Locate the cell with the specified text and output its (X, Y) center coordinate. 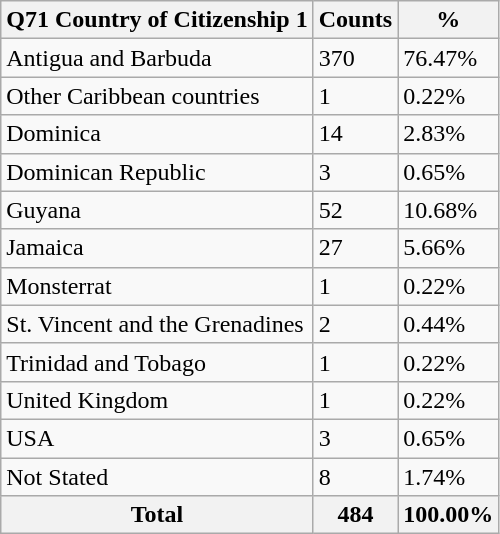
United Kingdom (157, 400)
Jamaica (157, 248)
0.44% (448, 324)
484 (355, 515)
% (448, 20)
5.66% (448, 248)
Monsterrat (157, 286)
52 (355, 210)
Q71 Country of Citizenship 1 (157, 20)
Trinidad and Tobago (157, 362)
27 (355, 248)
Antigua and Barbuda (157, 58)
2.83% (448, 134)
Other Caribbean countries (157, 96)
USA (157, 438)
Not Stated (157, 477)
Dominica (157, 134)
8 (355, 477)
10.68% (448, 210)
100.00% (448, 515)
Total (157, 515)
370 (355, 58)
Guyana (157, 210)
Counts (355, 20)
2 (355, 324)
Dominican Republic (157, 172)
14 (355, 134)
St. Vincent and the Grenadines (157, 324)
76.47% (448, 58)
1.74% (448, 477)
